Determine the [X, Y] coordinate at the center of the cell enclosing the given text.  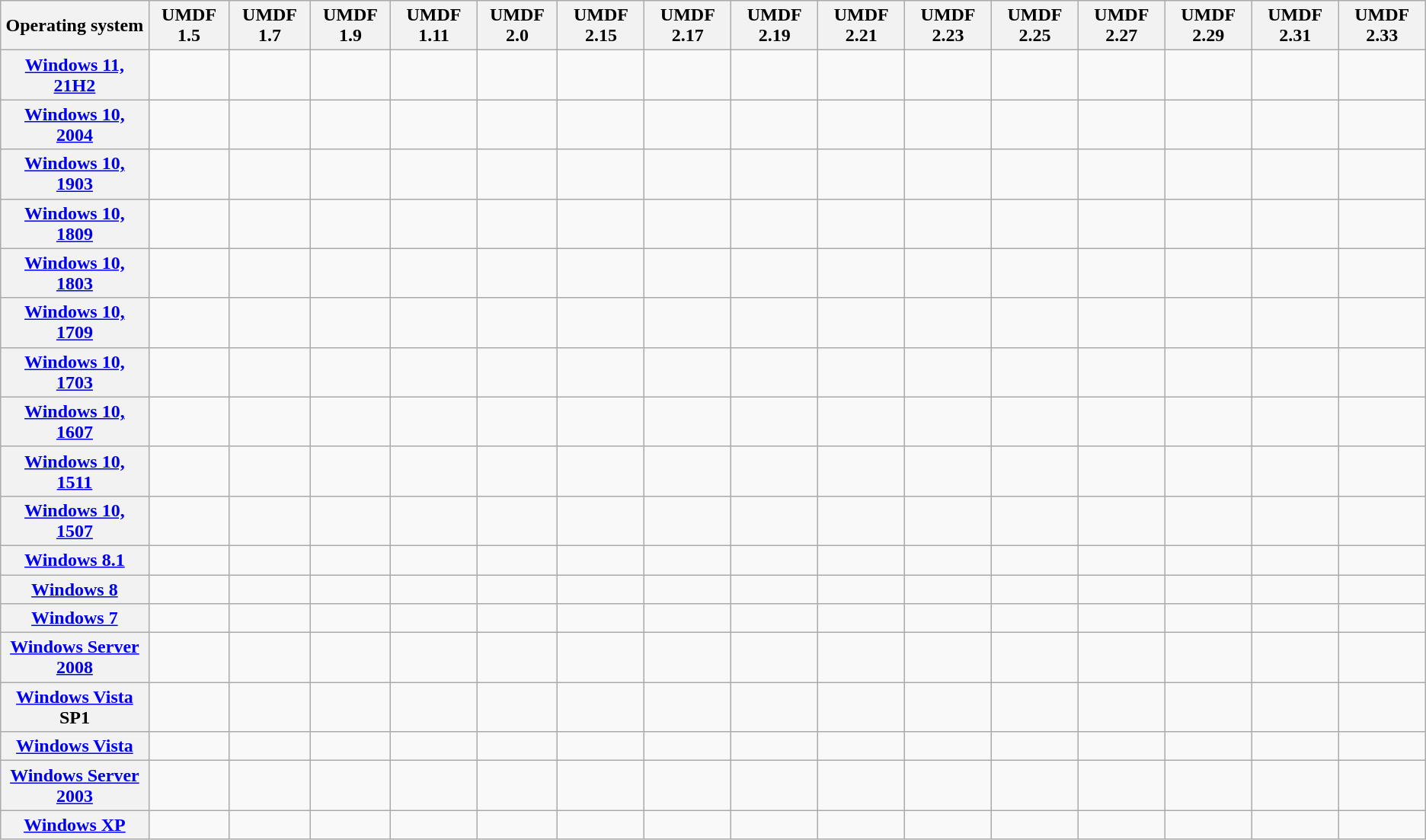
Windows 11, 21H2 [75, 75]
UMDF 2.23 [948, 26]
Windows XP [75, 825]
Windows Vista [75, 746]
Windows 10, 2004 [75, 125]
Windows 8.1 [75, 560]
Windows 8 [75, 589]
Operating system [75, 26]
UMDF 2.19 [775, 26]
UMDF 2.31 [1295, 26]
Windows 10, 1511 [75, 471]
UMDF 1.5 [189, 26]
Windows Server 2008 [75, 658]
Windows 10, 1903 [75, 174]
UMDF 2.29 [1208, 26]
UMDF 1.9 [350, 26]
Windows 10, 1803 [75, 273]
UMDF 2.25 [1035, 26]
Windows 7 [75, 618]
Windows 10, 1607 [75, 422]
UMDF 2.21 [862, 26]
Windows 10, 1809 [75, 224]
UMDF 1.11 [434, 26]
UMDF 2.17 [688, 26]
UMDF 2.15 [601, 26]
Windows 10, 1709 [75, 323]
UMDF 2.0 [517, 26]
UMDF 2.33 [1382, 26]
Windows Vista SP1 [75, 707]
UMDF 2.27 [1121, 26]
Windows Server 2003 [75, 786]
Windows 10, 1507 [75, 521]
UMDF 1.7 [270, 26]
Windows 10, 1703 [75, 372]
